Locate the cell with the specified text and output its [X, Y] center coordinate. 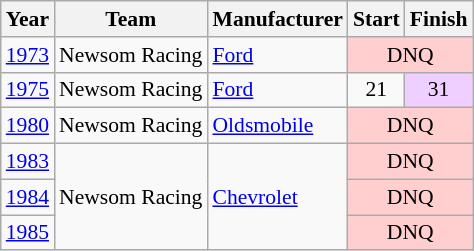
Chevrolet [277, 198]
Start [376, 19]
1983 [28, 162]
31 [439, 90]
Oldsmobile [277, 126]
1985 [28, 233]
1973 [28, 55]
Manufacturer [277, 19]
Year [28, 19]
1984 [28, 197]
21 [376, 90]
Finish [439, 19]
Team [130, 19]
1980 [28, 126]
1975 [28, 90]
